Return the (X, Y) coordinate for the center point of the cell that contains the specified text.  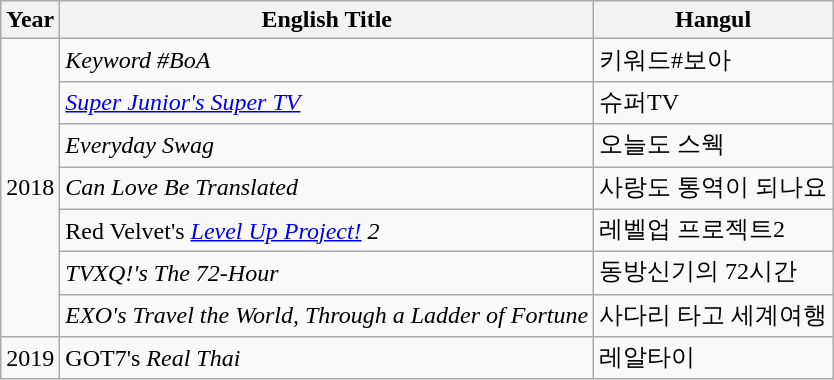
2018 (30, 188)
사랑도 통역이 되나요 (714, 188)
Super Junior's Super TV (327, 102)
TVXQ!'s The 72-Hour (327, 274)
사다리 타고 세계여행 (714, 316)
레알타이 (714, 358)
Everyday Swag (327, 146)
English Title (327, 20)
Year (30, 20)
EXO's Travel the World, Through a Ladder of Fortune (327, 316)
오늘도 스웩 (714, 146)
Keyword #BoA (327, 60)
Red Velvet's Level Up Project! 2 (327, 230)
키워드#보아 (714, 60)
레벨업 프로젝트2 (714, 230)
슈퍼TV (714, 102)
Can Love Be Translated (327, 188)
동방신기의 72시간 (714, 274)
2019 (30, 358)
GOT7's Real Thai (327, 358)
Hangul (714, 20)
